Identify which cell holds the provided text, then report its [x, y] central coordinate. 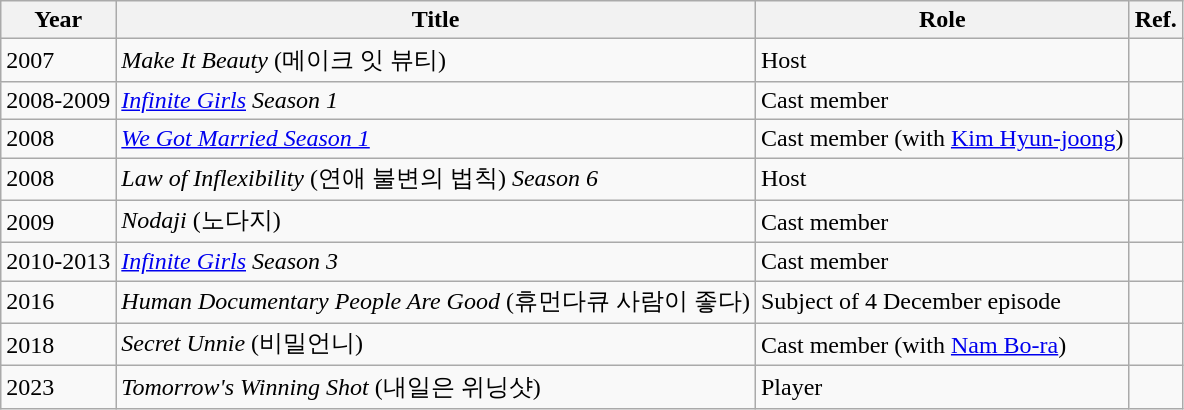
Title [436, 20]
Subject of 4 December episode [942, 302]
2023 [58, 388]
Cast member (with Nam Bo-ra) [942, 344]
2018 [58, 344]
Make It Beauty (메이크 잇 뷰티) [436, 60]
Player [942, 388]
Cast member (with Kim Hyun-joong) [942, 138]
We Got Married Season 1 [436, 138]
Secret Unnie (비밀언니) [436, 344]
2016 [58, 302]
2007 [58, 60]
2010-2013 [58, 262]
Tomorrow's Winning Shot (내일은 위닝샷) [436, 388]
Ref. [1156, 20]
Infinite Girls Season 1 [436, 100]
Nodaji (노다지) [436, 222]
2008-2009 [58, 100]
Year [58, 20]
Infinite Girls Season 3 [436, 262]
Human Documentary People Are Good (휴먼다큐 사람이 좋다) [436, 302]
Law of Inflexibility (연애 불변의 법칙) Season 6 [436, 180]
Role [942, 20]
2009 [58, 222]
